Locate the cell with the specified text and output its (x, y) center coordinate. 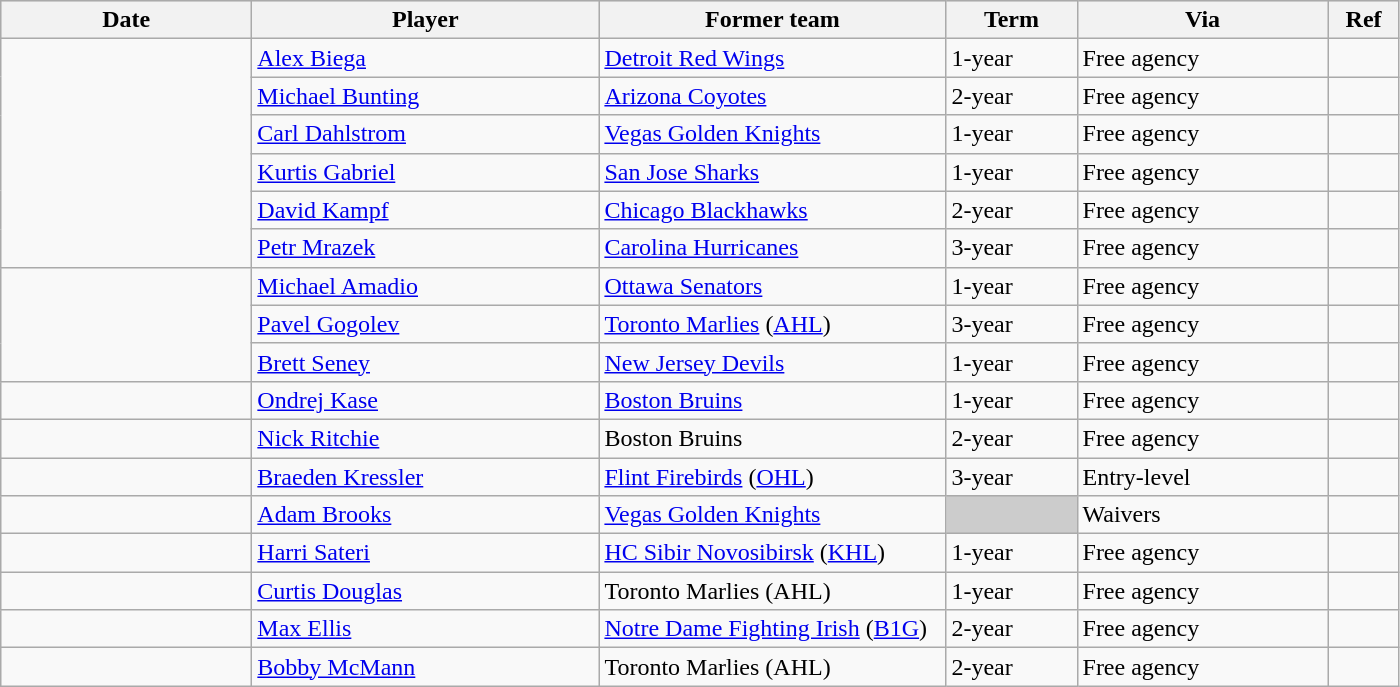
Petr Mrazek (426, 248)
Kurtis Gabriel (426, 172)
San Jose Sharks (772, 172)
Michael Bunting (426, 96)
Max Ellis (426, 629)
Alex Biega (426, 58)
Ref (1364, 20)
Brett Seney (426, 362)
Ottawa Senators (772, 286)
New Jersey Devils (772, 362)
Adam Brooks (426, 515)
Carl Dahlstrom (426, 134)
Entry-level (1202, 477)
Player (426, 20)
Braeden Kressler (426, 477)
Notre Dame Fighting Irish (B1G) (772, 629)
Ondrej Kase (426, 400)
Detroit Red Wings (772, 58)
Waivers (1202, 515)
Arizona Coyotes (772, 96)
Date (126, 20)
Bobby McMann (426, 667)
Former team (772, 20)
Term (1012, 20)
Pavel Gogolev (426, 324)
Harri Sateri (426, 553)
Michael Amadio (426, 286)
David Kampf (426, 210)
Carolina Hurricanes (772, 248)
Chicago Blackhawks (772, 210)
Nick Ritchie (426, 438)
Via (1202, 20)
HC Sibir Novosibirsk (KHL) (772, 553)
Flint Firebirds (OHL) (772, 477)
Curtis Douglas (426, 591)
